Find where the given text appears and provide that cell's center as [x, y] coordinate. 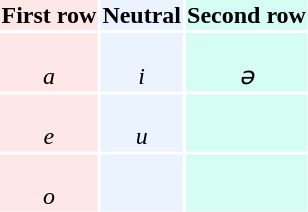
ə [247, 62]
e [49, 122]
a [49, 62]
i [142, 62]
u [142, 122]
First row [49, 15]
Neutral [142, 15]
o [49, 182]
Second row [247, 15]
